Locate the cell with the specified text and output its (x, y) center coordinate. 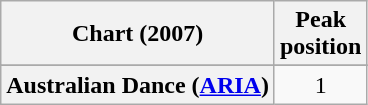
Peakposition (320, 34)
Chart (2007) (138, 34)
Australian Dance (ARIA) (138, 85)
1 (320, 85)
